Scan for the cell matching the given text and deliver its [x, y] coordinate at center. 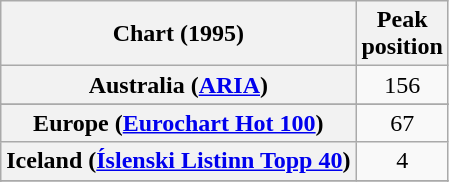
Peakposition [402, 34]
4 [402, 161]
Iceland (Íslenski Listinn Topp 40) [178, 161]
Chart (1995) [178, 34]
67 [402, 123]
Australia (ARIA) [178, 85]
Europe (Eurochart Hot 100) [178, 123]
156 [402, 85]
